Extract the [x, y] coordinate from the center of the cell holding the provided text.  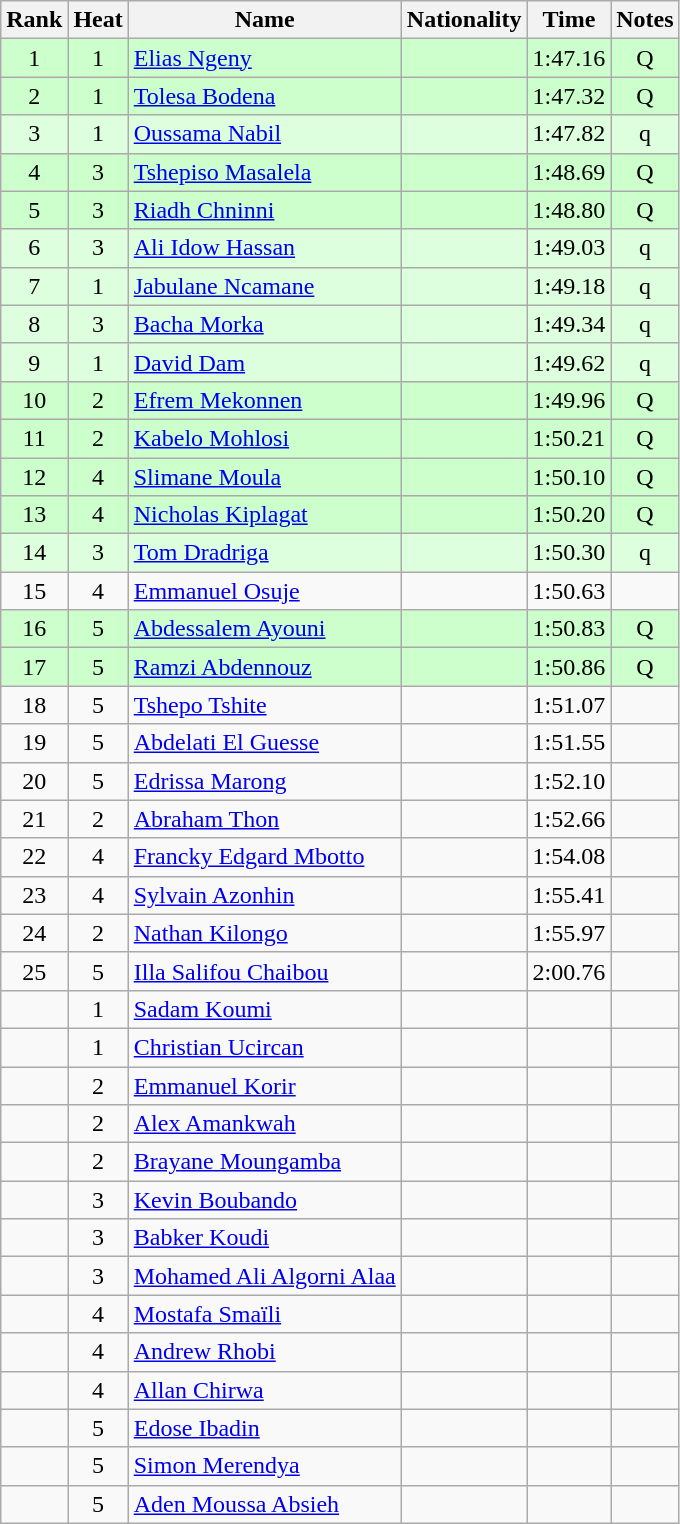
1:51.07 [569, 705]
Sylvain Azonhin [264, 895]
Ramzi Abdennouz [264, 667]
Simon Merendya [264, 1466]
1:50.10 [569, 477]
9 [34, 362]
1:47.16 [569, 58]
18 [34, 705]
Mostafa Smaïli [264, 1314]
David Dam [264, 362]
Elias Ngeny [264, 58]
1:50.83 [569, 629]
1:49.34 [569, 324]
15 [34, 591]
8 [34, 324]
Tshepo Tshite [264, 705]
1:49.03 [569, 248]
Efrem Mekonnen [264, 400]
Notes [645, 20]
Riadh Chninni [264, 210]
2:00.76 [569, 971]
1:47.82 [569, 134]
17 [34, 667]
Nathan Kilongo [264, 933]
Heat [98, 20]
1:52.10 [569, 781]
1:47.32 [569, 96]
14 [34, 553]
1:50.86 [569, 667]
25 [34, 971]
Sadam Koumi [264, 1009]
Abdelati El Guesse [264, 743]
Edose Ibadin [264, 1428]
13 [34, 515]
1:50.20 [569, 515]
Illa Salifou Chaibou [264, 971]
Mohamed Ali Algorni Alaa [264, 1276]
7 [34, 286]
1:51.55 [569, 743]
Emmanuel Osuje [264, 591]
20 [34, 781]
Slimane Moula [264, 477]
Jabulane Ncamane [264, 286]
Babker Koudi [264, 1238]
1:55.41 [569, 895]
1:48.69 [569, 172]
Aden Moussa Absieh [264, 1504]
Oussama Nabil [264, 134]
Time [569, 20]
Abdessalem Ayouni [264, 629]
1:48.80 [569, 210]
Ali Idow Hassan [264, 248]
23 [34, 895]
Abraham Thon [264, 819]
1:50.21 [569, 438]
Edrissa Marong [264, 781]
1:49.62 [569, 362]
1:50.63 [569, 591]
1:49.96 [569, 400]
Rank [34, 20]
Christian Ucircan [264, 1047]
Kabelo Mohlosi [264, 438]
Tom Dradriga [264, 553]
Francky Edgard Mbotto [264, 857]
Name [264, 20]
24 [34, 933]
1:49.18 [569, 286]
Allan Chirwa [264, 1390]
Brayane Moungamba [264, 1162]
Tshepiso Masalela [264, 172]
21 [34, 819]
Emmanuel Korir [264, 1085]
12 [34, 477]
11 [34, 438]
6 [34, 248]
1:50.30 [569, 553]
Nationality [464, 20]
19 [34, 743]
Nicholas Kiplagat [264, 515]
16 [34, 629]
1:55.97 [569, 933]
Kevin Boubando [264, 1200]
Tolesa Bodena [264, 96]
22 [34, 857]
Bacha Morka [264, 324]
1:54.08 [569, 857]
Alex Amankwah [264, 1124]
Andrew Rhobi [264, 1352]
1:52.66 [569, 819]
10 [34, 400]
